Find where the given text appears and provide that cell's center as (X, Y) coordinate. 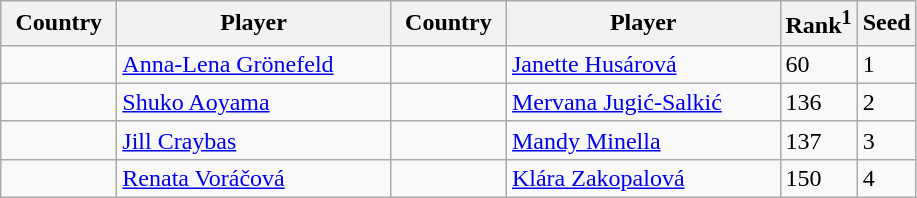
1 (886, 64)
Mandy Minella (643, 140)
2 (886, 102)
136 (818, 102)
Renata Voráčová (254, 178)
150 (818, 178)
3 (886, 140)
Janette Husárová (643, 64)
Anna-Lena Grönefeld (254, 64)
Rank1 (818, 24)
Klára Zakopalová (643, 178)
4 (886, 178)
137 (818, 140)
60 (818, 64)
Jill Craybas (254, 140)
Shuko Aoyama (254, 102)
Seed (886, 24)
Mervana Jugić-Salkić (643, 102)
